From the cell containing the given text, extract its center point as [X, Y] coordinate. 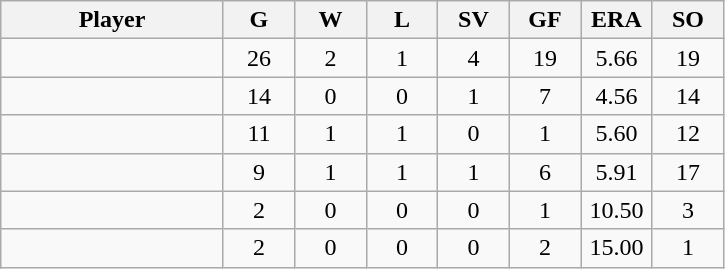
Player [112, 20]
W [330, 20]
SO [688, 20]
L [402, 20]
5.66 [617, 58]
11 [258, 134]
SV [474, 20]
10.50 [617, 210]
GF [544, 20]
7 [544, 96]
12 [688, 134]
ERA [617, 20]
15.00 [617, 248]
5.60 [617, 134]
26 [258, 58]
17 [688, 172]
5.91 [617, 172]
3 [688, 210]
6 [544, 172]
9 [258, 172]
G [258, 20]
4 [474, 58]
4.56 [617, 96]
